Provide the [X, Y] coordinate of the cell's center where the given text is located.  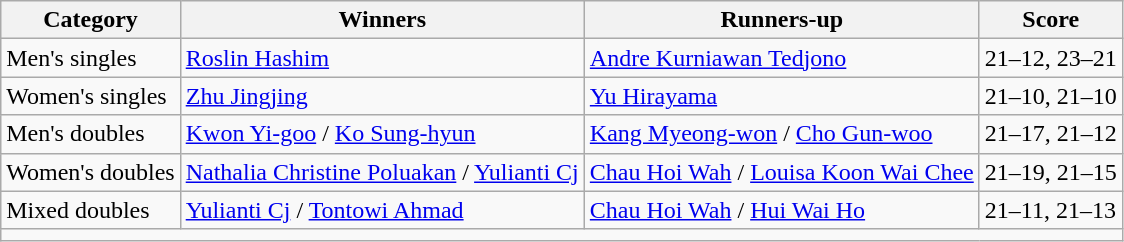
Men's singles [90, 58]
Nathalia Christine Poluakan / Yulianti Cj [382, 172]
Men's doubles [90, 134]
Yu Hirayama [782, 96]
21–19, 21–15 [1050, 172]
Roslin Hashim [382, 58]
Yulianti Cj / Tontowi Ahmad [382, 210]
Women's singles [90, 96]
Kwon Yi-goo / Ko Sung-hyun [382, 134]
21–11, 21–13 [1050, 210]
21–17, 21–12 [1050, 134]
21–10, 21–10 [1050, 96]
Andre Kurniawan Tedjono [782, 58]
Women's doubles [90, 172]
Zhu Jingjing [382, 96]
21–12, 23–21 [1050, 58]
Mixed doubles [90, 210]
Chau Hoi Wah / Hui Wai Ho [782, 210]
Runners-up [782, 20]
Winners [382, 20]
Category [90, 20]
Chau Hoi Wah / Louisa Koon Wai Chee [782, 172]
Kang Myeong-won / Cho Gun-woo [782, 134]
Score [1050, 20]
